Locate the cell with the specified text and output its (X, Y) center coordinate. 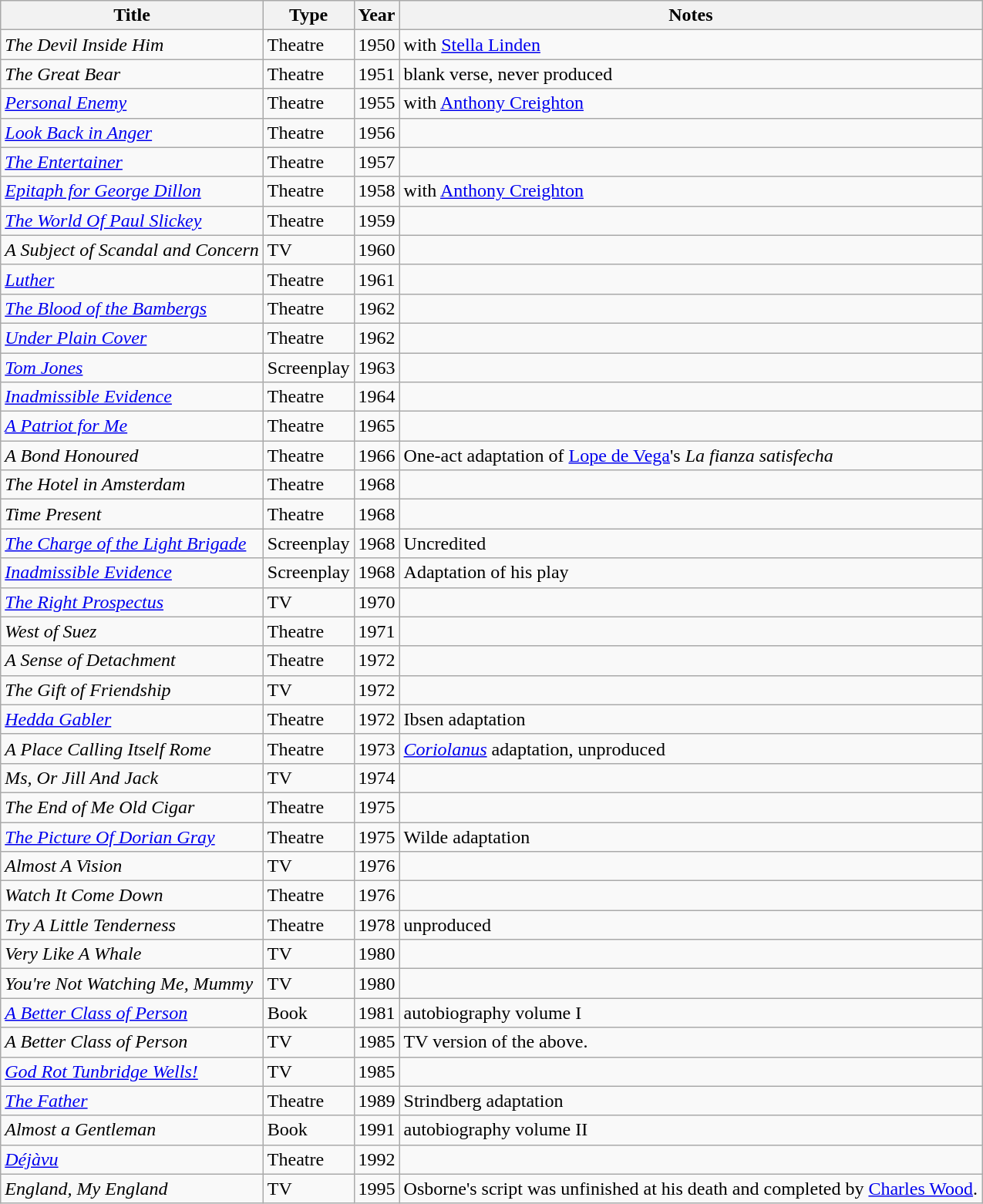
1970 (376, 602)
Type (308, 15)
You're Not Watching Me, Mummy (133, 984)
unproduced (691, 925)
Ms, Or Jill And Jack (133, 778)
Hedda Gabler (133, 719)
1995 (376, 1189)
Time Present (133, 514)
1959 (376, 220)
1965 (376, 426)
Notes (691, 15)
A Subject of Scandal and Concern (133, 250)
Watch It Come Down (133, 896)
The Entertainer (133, 162)
The Hotel in Amsterdam (133, 485)
1963 (376, 368)
A Place Calling Itself Rome (133, 748)
1957 (376, 162)
A Bond Honoured (133, 456)
1978 (376, 925)
1956 (376, 133)
Epitaph for George Dillon (133, 191)
Luther (133, 279)
Adaptation of his play (691, 573)
The World Of Paul Slickey (133, 220)
1960 (376, 250)
Year (376, 15)
1966 (376, 456)
A Sense of Detachment (133, 661)
Almost a Gentleman (133, 1130)
autobiography volume II (691, 1130)
1971 (376, 631)
Look Back in Anger (133, 133)
1992 (376, 1159)
The Father (133, 1101)
blank verse, never produced (691, 74)
TV version of the above. (691, 1042)
Wilde adaptation (691, 836)
1964 (376, 397)
1951 (376, 74)
with Stella Linden (691, 45)
1989 (376, 1101)
Coriolanus adaptation, unproduced (691, 748)
Osborne's script was unfinished at his death and completed by Charles Wood. (691, 1189)
The End of Me Old Cigar (133, 807)
Strindberg adaptation (691, 1101)
The Charge of the Light Brigade (133, 543)
God Rot Tunbridge Wells! (133, 1071)
1973 (376, 748)
1991 (376, 1130)
West of Suez (133, 631)
Déjàvu (133, 1159)
Under Plain Cover (133, 338)
The Blood of the Bambergs (133, 308)
1950 (376, 45)
1958 (376, 191)
1955 (376, 103)
Try A Little Tenderness (133, 925)
A Patriot for Me (133, 426)
The Picture Of Dorian Gray (133, 836)
Title (133, 15)
autobiography volume I (691, 1013)
Uncredited (691, 543)
1981 (376, 1013)
Ibsen adaptation (691, 719)
1974 (376, 778)
Personal Enemy (133, 103)
1961 (376, 279)
Almost A Vision (133, 866)
The Great Bear (133, 74)
The Gift of Friendship (133, 690)
The Devil Inside Him (133, 45)
England, My England (133, 1189)
Tom Jones (133, 368)
One-act adaptation of Lope de Vega's La fianza satisfecha (691, 456)
The Right Prospectus (133, 602)
Very Like A Whale (133, 954)
